Scan for the cell matching the given text and deliver its [x, y] coordinate at center. 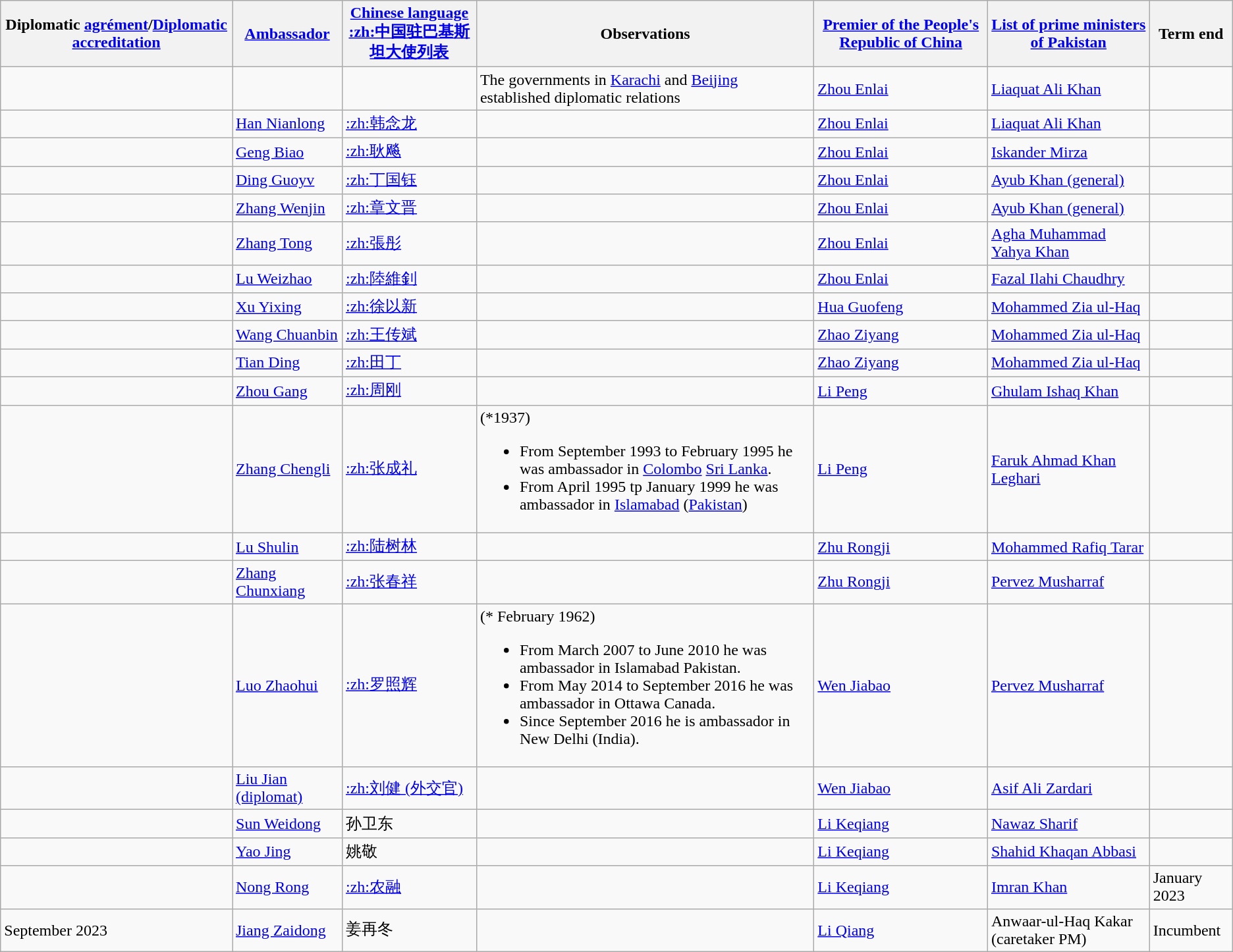
Zhang Chunxiang [287, 582]
Nong Rong [287, 887]
Observations [645, 34]
:zh:陆树林 [410, 546]
:zh:周刚 [410, 391]
Hua Guofeng [901, 307]
Zhang Tong [287, 244]
:zh:丁国钰 [410, 180]
Geng Biao [287, 151]
:zh:張彤 [410, 244]
Ghulam Ishaq Khan [1068, 391]
Xu Yixing [287, 307]
Zhou Gang [287, 391]
Zhang Wenjin [287, 208]
Anwaar-ul-Haq Kakar (caretaker PM) [1068, 930]
Nawaz Sharif [1068, 824]
Shahid Khaqan Abbasi [1068, 852]
Ambassador [287, 34]
Imran Khan [1068, 887]
Sun Weidong [287, 824]
Yao Jing [287, 852]
Mohammed Rafiq Tarar [1068, 546]
孙卫东 [410, 824]
:zh:农融 [410, 887]
Fazal Ilahi Chaudhry [1068, 279]
Incumbent [1191, 930]
:zh:徐以新 [410, 307]
:zh:王传斌 [410, 334]
The governments in Karachi and Beijing established diplomatic relations [645, 88]
Ding Guoyv [287, 180]
Iskander Mirza [1068, 151]
Term end [1191, 34]
September 2023 [117, 930]
Luo Zhaohui [287, 685]
List of prime ministers of Pakistan [1068, 34]
Chinese language:zh:中国驻巴基斯坦大使列表 [410, 34]
姚敬 [410, 852]
:zh:耿飚 [410, 151]
Jiang Zaidong [287, 930]
:zh:罗照辉 [410, 685]
Lu Weizhao [287, 279]
Wang Chuanbin [287, 334]
:zh:陸維釗 [410, 279]
:zh:田丁 [410, 363]
Zhang Chengli [287, 469]
Li Qiang [901, 930]
Faruk Ahmad Khan Leghari [1068, 469]
:zh:韩念龙 [410, 124]
Han Nianlong [287, 124]
January 2023 [1191, 887]
Lu Shulin [287, 546]
Asif Ali Zardari [1068, 789]
:zh:张春祥 [410, 582]
:zh:刘健 (外交官) [410, 789]
姜再冬 [410, 930]
Diplomatic agrément/Diplomatic accreditation [117, 34]
Premier of the People's Republic of China [901, 34]
Liu Jian (diplomat) [287, 789]
Tian Ding [287, 363]
Agha Muhammad Yahya Khan [1068, 244]
:zh:张成礼 [410, 469]
:zh:章文晋 [410, 208]
